Return the (x, y) coordinate for the center point of the cell that contains the specified text.  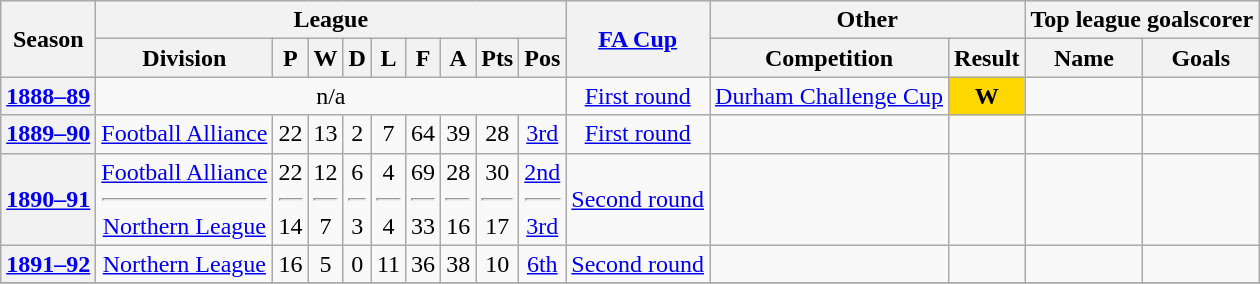
1889–90 (48, 134)
6933 (424, 199)
36 (424, 264)
Football AllianceNorthern League (184, 199)
39 (458, 134)
Pts (498, 58)
n/a (331, 96)
2214 (290, 199)
FA Cup (638, 39)
2nd3rd (542, 199)
Name (1084, 58)
Goals (1201, 58)
Other (868, 20)
22 (290, 134)
63 (357, 199)
Northern League (184, 264)
Result (987, 58)
6th (542, 264)
13 (326, 134)
0 (357, 264)
1891–92 (48, 264)
2 (357, 134)
League (331, 20)
L (388, 58)
Division (184, 58)
F (424, 58)
44 (388, 199)
D (357, 58)
64 (424, 134)
28 (498, 134)
1888–89 (48, 96)
Competition (830, 58)
38 (458, 264)
127 (326, 199)
3017 (498, 199)
1890–91 (48, 199)
3rd (542, 134)
Durham Challenge Cup (830, 96)
11 (388, 264)
10 (498, 264)
Pos (542, 58)
Top league goalscorer (1142, 20)
Football Alliance (184, 134)
2816 (458, 199)
A (458, 58)
16 (290, 264)
P (290, 58)
Season (48, 39)
5 (326, 264)
7 (388, 134)
